Determine the (x, y) coordinate at the center of the cell enclosing the given text.  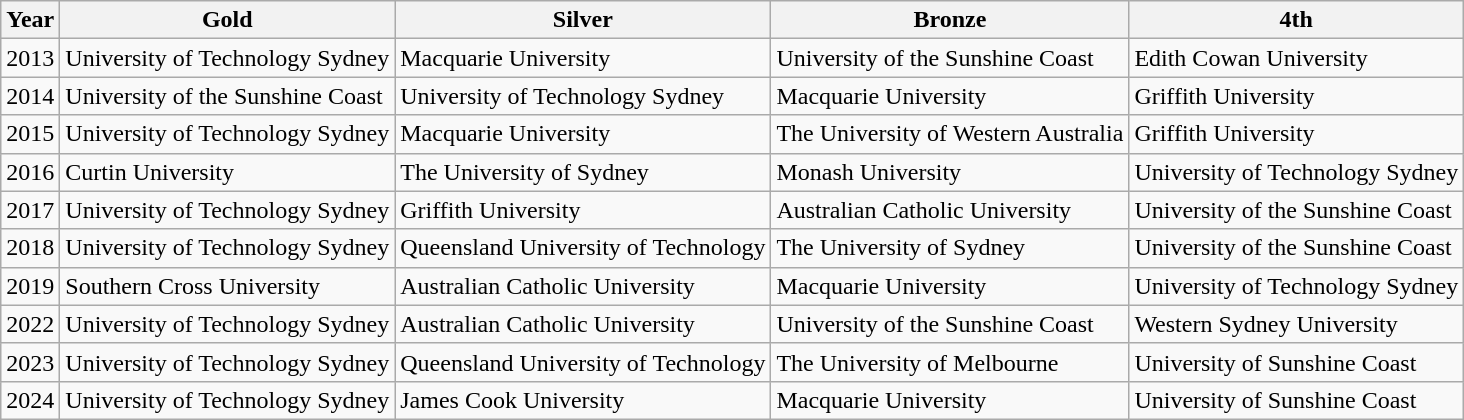
2014 (30, 96)
Year (30, 20)
James Cook University (583, 400)
2018 (30, 248)
2016 (30, 172)
2024 (30, 400)
2013 (30, 58)
Western Sydney University (1296, 324)
2022 (30, 324)
Gold (228, 20)
2015 (30, 134)
Southern Cross University (228, 286)
2017 (30, 210)
The University of Western Australia (950, 134)
4th (1296, 20)
Curtin University (228, 172)
Bronze (950, 20)
2019 (30, 286)
Silver (583, 20)
Monash University (950, 172)
Edith Cowan University (1296, 58)
The University of Melbourne (950, 362)
2023 (30, 362)
